Detect which cell encompasses the target text, then output its [x, y] center coordinate. 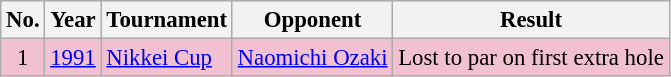
Naomichi Ozaki [312, 58]
1 [23, 58]
1991 [73, 58]
Opponent [312, 20]
No. [23, 20]
Lost to par on first extra hole [531, 58]
Result [531, 20]
Year [73, 20]
Nikkei Cup [166, 58]
Tournament [166, 20]
